Pinpoint the cell where the given text exists, returning its (X, Y) midpoint coordinate. 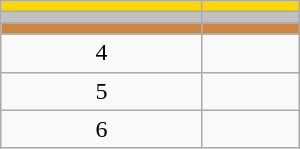
6 (102, 129)
5 (102, 91)
4 (102, 53)
